Return the (x, y) coordinate for the center point of the cell that contains the specified text.  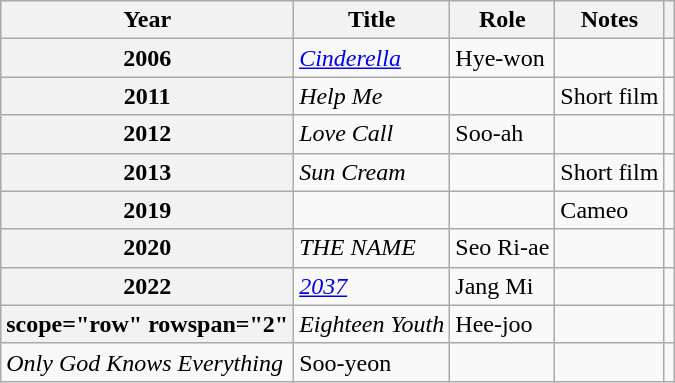
Notes (610, 20)
Love Call (372, 134)
Soo-yeon (372, 362)
Sun Cream (372, 172)
Eighteen Youth (372, 324)
2011 (148, 96)
Cinderella (372, 58)
Year (148, 20)
2020 (148, 248)
2022 (148, 286)
Only God Knows Everything (148, 362)
Soo-ah (502, 134)
Jang Mi (502, 286)
Hee-joo (502, 324)
Seo Ri-ae (502, 248)
Hye-won (502, 58)
2012 (148, 134)
2019 (148, 210)
Help Me (372, 96)
Cameo (610, 210)
THE NAME (372, 248)
2006 (148, 58)
scope="row" rowspan="2" (148, 324)
2037 (372, 286)
Role (502, 20)
Title (372, 20)
2013 (148, 172)
